Search for the cell housing the specified text and yield its [x, y] center coordinate. 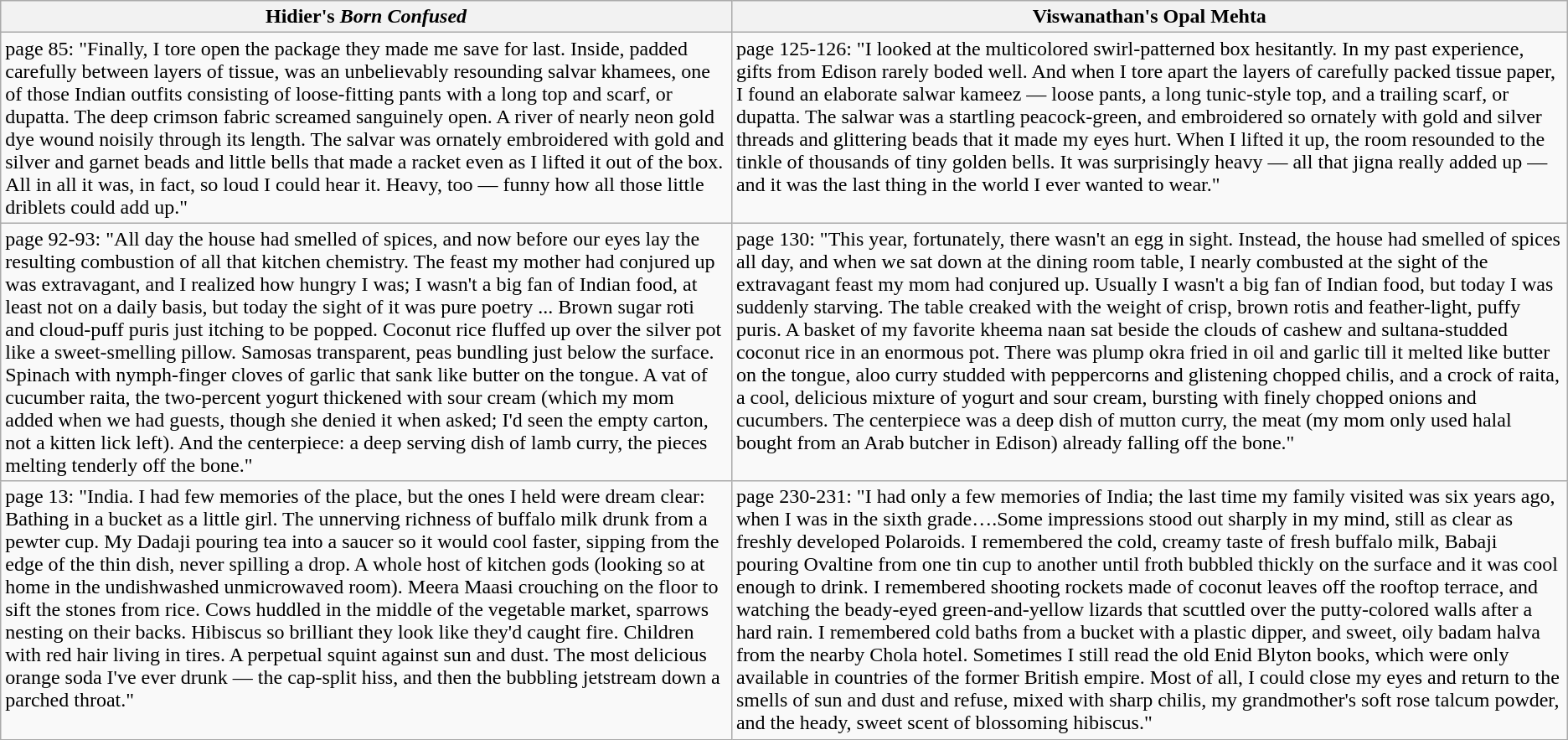
Hidier's Born Confused [367, 17]
Viswanathan's Opal Mehta [1149, 17]
